Scan for the cell matching the given text and deliver its (X, Y) coordinate at center. 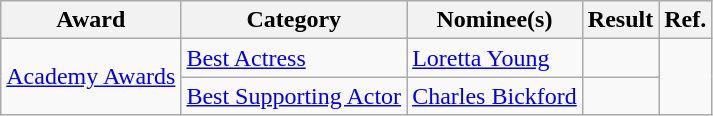
Best Actress (294, 58)
Academy Awards (91, 77)
Nominee(s) (495, 20)
Charles Bickford (495, 96)
Best Supporting Actor (294, 96)
Category (294, 20)
Award (91, 20)
Ref. (686, 20)
Result (620, 20)
Loretta Young (495, 58)
